Locate the cell with the specified text and output its (X, Y) center coordinate. 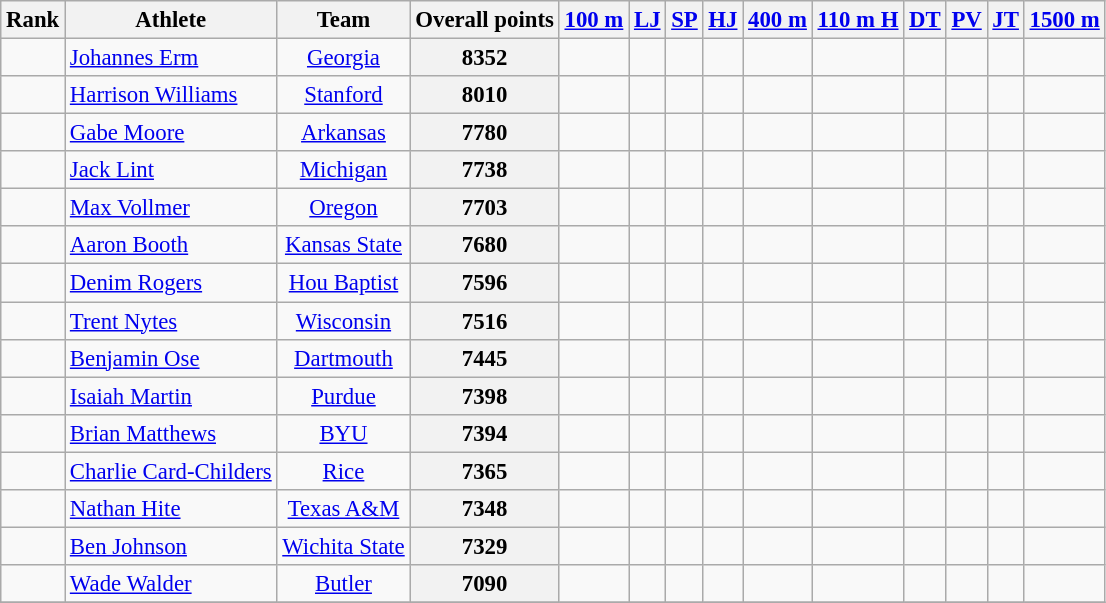
Johannes Erm (171, 58)
Hou Baptist (344, 283)
Butler (344, 584)
Texas A&M (344, 509)
7516 (484, 321)
Athlete (171, 20)
Overall points (484, 20)
Georgia (344, 58)
Kansas State (344, 245)
SP (684, 20)
7703 (484, 208)
8010 (484, 95)
1500 m (1064, 20)
7445 (484, 358)
Michigan (344, 170)
Gabe Moore (171, 133)
7596 (484, 283)
Rice (344, 471)
Denim Rogers (171, 283)
Team (344, 20)
8352 (484, 58)
HJ (723, 20)
Purdue (344, 396)
7398 (484, 396)
DT (925, 20)
JT (1006, 20)
Wisconsin (344, 321)
110 m H (858, 20)
7348 (484, 509)
Aaron Booth (171, 245)
7680 (484, 245)
7365 (484, 471)
7394 (484, 433)
Trent Nytes (171, 321)
Rank (33, 20)
Benjamin Ose (171, 358)
7090 (484, 584)
Ben Johnson (171, 546)
7329 (484, 546)
7780 (484, 133)
Max Vollmer (171, 208)
400 m (778, 20)
Brian Matthews (171, 433)
7738 (484, 170)
Oregon (344, 208)
Wade Walder (171, 584)
Nathan Hite (171, 509)
Jack Lint (171, 170)
Stanford (344, 95)
Arkansas (344, 133)
BYU (344, 433)
LJ (648, 20)
Charlie Card-Childers (171, 471)
Isaiah Martin (171, 396)
Harrison Williams (171, 95)
PV (966, 20)
Wichita State (344, 546)
100 m (594, 20)
Dartmouth (344, 358)
